Return the (X, Y) coordinate for the center point of the cell that contains the specified text.  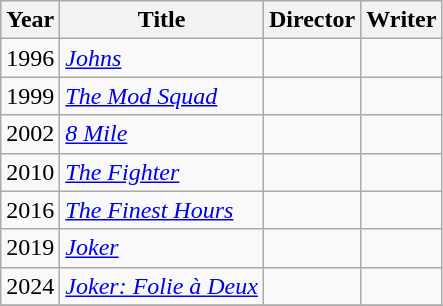
Joker (162, 248)
Writer (402, 20)
2002 (30, 134)
The Mod Squad (162, 96)
2010 (30, 172)
1996 (30, 58)
Title (162, 20)
2024 (30, 286)
Joker: Folie à Deux (162, 286)
The Fighter (162, 172)
The Finest Hours (162, 210)
Johns (162, 58)
8 Mile (162, 134)
1999 (30, 96)
2019 (30, 248)
Director (312, 20)
Year (30, 20)
2016 (30, 210)
